Provide the [x, y] coordinate of the cell's center where the given text is located.  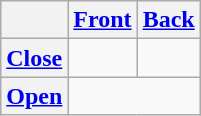
Front [102, 20]
Open [34, 96]
Back [168, 20]
Close [34, 58]
